Capture the cell that displays the provided text and extract its (X, Y) central coordinate. 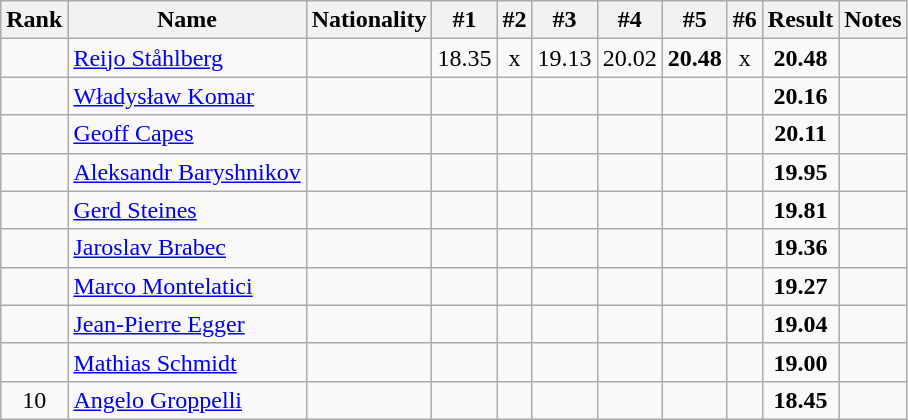
20.11 (800, 134)
Reijo Ståhlberg (187, 58)
19.36 (800, 248)
#2 (514, 20)
Name (187, 20)
Nationality (369, 20)
Rank (34, 20)
#4 (630, 20)
Jaroslav Brabec (187, 248)
20.16 (800, 96)
20.02 (630, 58)
Gerd Steines (187, 210)
Władysław Komar (187, 96)
Angelo Groppelli (187, 400)
Marco Montelatici (187, 286)
19.04 (800, 324)
19.00 (800, 362)
#6 (744, 20)
18.35 (464, 58)
19.13 (564, 58)
19.81 (800, 210)
19.27 (800, 286)
#3 (564, 20)
10 (34, 400)
#1 (464, 20)
Aleksandr Baryshnikov (187, 172)
Geoff Capes (187, 134)
Notes (873, 20)
Jean-Pierre Egger (187, 324)
Mathias Schmidt (187, 362)
Result (800, 20)
19.95 (800, 172)
18.45 (800, 400)
#5 (694, 20)
